Pinpoint the cell where the given text exists, returning its (X, Y) midpoint coordinate. 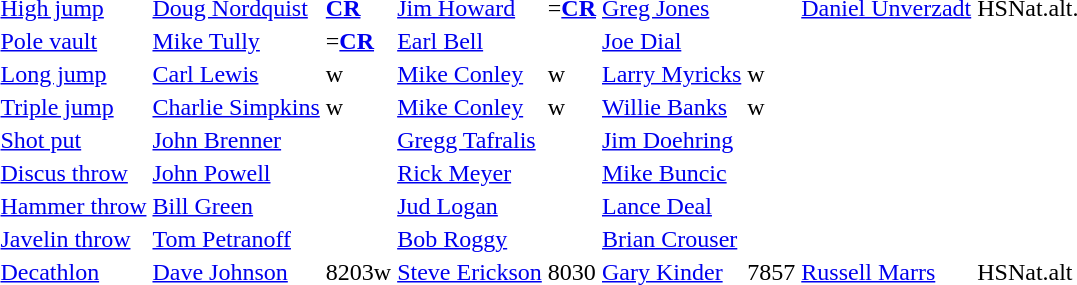
Carl Lewis (236, 74)
Mike Buncic (671, 173)
=CR (358, 41)
Earl Bell (470, 41)
Bob Roggy (470, 239)
Joe Dial (671, 41)
John Brenner (236, 140)
Willie Banks (671, 107)
John Powell (236, 173)
Rick Meyer (470, 173)
Jim Doehring (671, 140)
Charlie Simpkins (236, 107)
Larry Myricks (671, 74)
Mike Tully (236, 41)
Bill Green (236, 206)
Lance Deal (671, 206)
Jud Logan (470, 206)
Gregg Tafralis (470, 140)
Tom Petranoff (236, 239)
Brian Crouser (671, 239)
